For the text-containing cell, return its midpoint in [x, y] coordinate format. 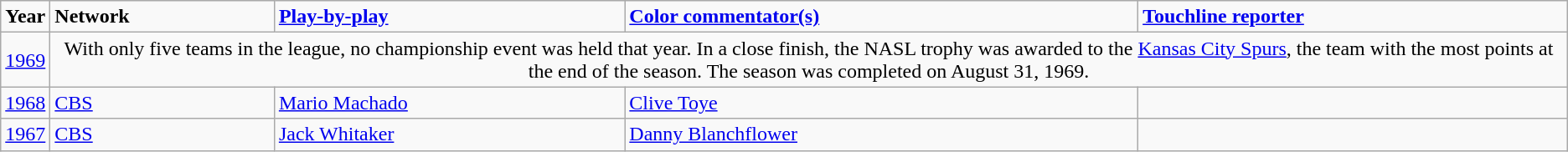
Network [162, 17]
Danny Blanchflower [881, 134]
1968 [25, 103]
Mario Machado [449, 103]
1967 [25, 134]
1969 [25, 60]
Clive Toye [881, 103]
Year [25, 17]
Play-by-play [449, 17]
Jack Whitaker [449, 134]
Color commentator(s) [881, 17]
Touchline reporter [1354, 17]
